For the text-containing cell, return its midpoint in [X, Y] coordinate format. 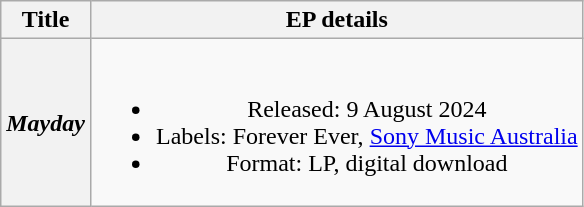
Title [46, 20]
EP details [336, 20]
Mayday [46, 122]
Released: 9 August 2024Labels: Forever Ever, Sony Music AustraliaFormat: LP, digital download [336, 122]
